Identify which cell holds the provided text, then report its (X, Y) central coordinate. 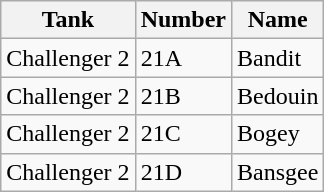
Tank (68, 20)
21A (183, 58)
21B (183, 96)
Bogey (278, 134)
Bansgee (278, 172)
Number (183, 20)
Bedouin (278, 96)
Bandit (278, 58)
Name (278, 20)
21C (183, 134)
21D (183, 172)
